Extract the (x, y) coordinate from the center of the cell holding the provided text.  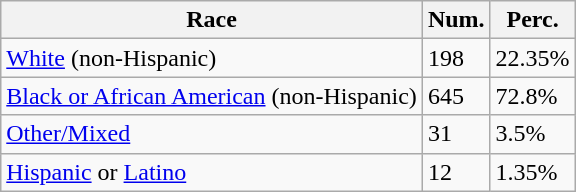
198 (456, 58)
22.35% (532, 58)
White (non-Hispanic) (212, 58)
12 (456, 172)
Num. (456, 20)
Hispanic or Latino (212, 172)
Perc. (532, 20)
31 (456, 134)
3.5% (532, 134)
645 (456, 96)
Black or African American (non-Hispanic) (212, 96)
Other/Mixed (212, 134)
1.35% (532, 172)
Race (212, 20)
72.8% (532, 96)
